Extract the [x, y] coordinate from the center of the cell holding the provided text.  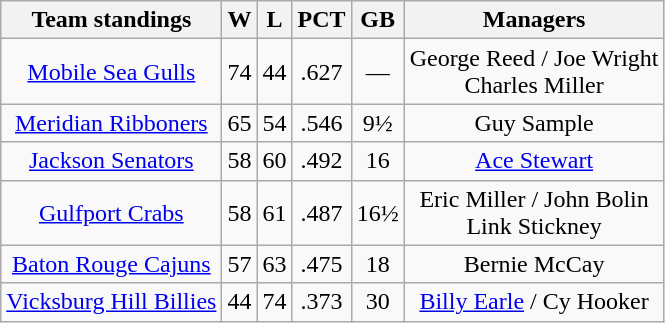
Baton Rouge Cajuns [112, 264]
Gulfport Crabs [112, 212]
.373 [322, 302]
Mobile Sea Gulls [112, 72]
GB [378, 20]
Team standings [112, 20]
18 [378, 264]
16½ [378, 212]
.492 [322, 161]
.546 [322, 123]
30 [378, 302]
.475 [322, 264]
W [240, 20]
Vicksburg Hill Billies [112, 302]
57 [240, 264]
61 [274, 212]
Jackson Senators [112, 161]
65 [240, 123]
L [274, 20]
Bernie McCay [534, 264]
Meridian Ribboners [112, 123]
Eric Miller / John Bolin Link Stickney [534, 212]
54 [274, 123]
60 [274, 161]
Guy Sample [534, 123]
George Reed / Joe Wright Charles Miller [534, 72]
16 [378, 161]
PCT [322, 20]
.487 [322, 212]
.627 [322, 72]
Managers [534, 20]
— [378, 72]
63 [274, 264]
Ace Stewart [534, 161]
9½ [378, 123]
Billy Earle / Cy Hooker [534, 302]
